Output the (X, Y) coordinate of the center of the cell containing the given text.  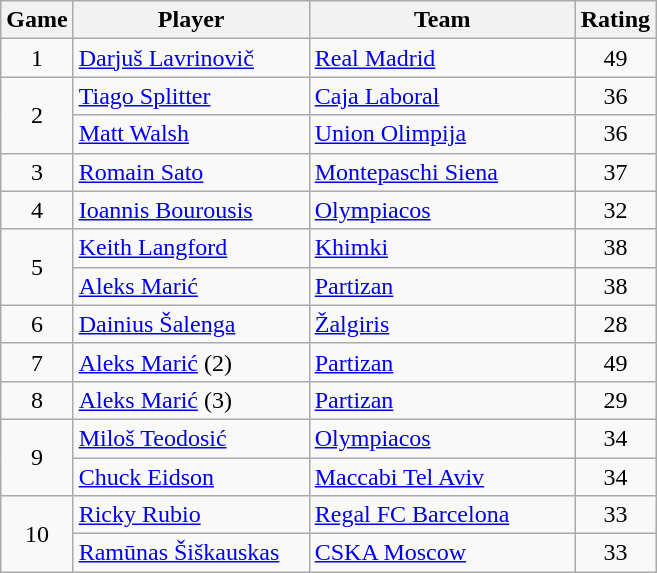
Montepaschi Siena (442, 172)
Union Olimpija (442, 134)
Tiago Splitter (191, 96)
Ioannis Bourousis (191, 210)
Ricky Rubio (191, 515)
Caja Laboral (442, 96)
Player (191, 20)
Ramūnas Šiškauskas (191, 553)
Miloš Teodosić (191, 438)
4 (37, 210)
32 (615, 210)
Matt Walsh (191, 134)
Rating (615, 20)
Žalgiris (442, 324)
5 (37, 267)
Romain Sato (191, 172)
6 (37, 324)
28 (615, 324)
Maccabi Tel Aviv (442, 477)
Regal FC Barcelona (442, 515)
Team (442, 20)
Aleks Marić (2) (191, 362)
Khimki (442, 248)
Aleks Marić (191, 286)
Dainius Šalenga (191, 324)
Game (37, 20)
Chuck Eidson (191, 477)
8 (37, 400)
2 (37, 115)
7 (37, 362)
3 (37, 172)
1 (37, 58)
Keith Langford (191, 248)
9 (37, 457)
Real Madrid (442, 58)
10 (37, 534)
Darjuš Lavrinovič (191, 58)
Aleks Marić (3) (191, 400)
29 (615, 400)
CSKA Moscow (442, 553)
37 (615, 172)
